Determine the [X, Y] coordinate at the center of the cell enclosing the given text.  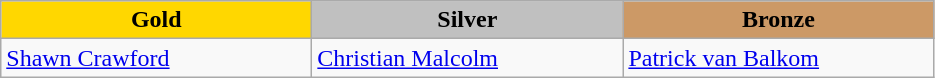
Bronze [778, 20]
Silver [468, 20]
Patrick van Balkom [778, 58]
Christian Malcolm [468, 58]
Shawn Crawford [156, 58]
Gold [156, 20]
